Output the [x, y] coordinate of the center of the cell containing the given text.  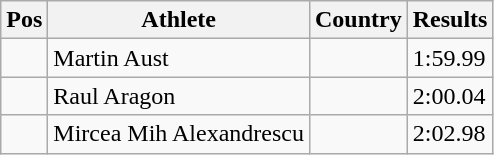
2:00.04 [450, 96]
Martin Aust [179, 58]
Mircea Mih Alexandrescu [179, 134]
Athlete [179, 20]
Pos [24, 20]
Raul Aragon [179, 96]
Results [450, 20]
1:59.99 [450, 58]
Country [358, 20]
2:02.98 [450, 134]
